Search for the cell housing the specified text and yield its [X, Y] center coordinate. 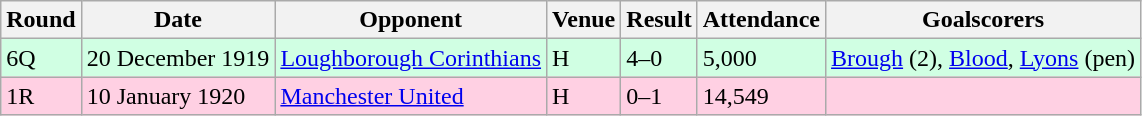
Opponent [411, 20]
Date [178, 20]
Brough (2), Blood, Lyons (pen) [984, 58]
20 December 1919 [178, 58]
Result [659, 20]
5,000 [761, 58]
10 January 1920 [178, 96]
6Q [41, 58]
14,549 [761, 96]
4–0 [659, 58]
Goalscorers [984, 20]
Loughborough Corinthians [411, 58]
Round [41, 20]
Attendance [761, 20]
Manchester United [411, 96]
1R [41, 96]
0–1 [659, 96]
Venue [584, 20]
